Scan for the cell matching the given text and deliver its (x, y) coordinate at center. 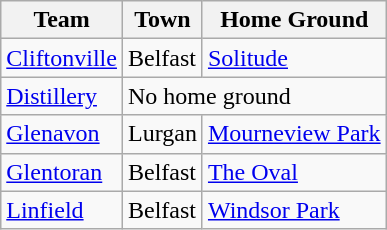
Mourneview Park (294, 134)
Linfield (62, 210)
Cliftonville (62, 58)
Glenavon (62, 134)
Lurgan (162, 134)
Home Ground (294, 20)
No home ground (254, 96)
Glentoran (62, 172)
Town (162, 20)
The Oval (294, 172)
Distillery (62, 96)
Team (62, 20)
Windsor Park (294, 210)
Solitude (294, 58)
